Find where the given text appears and provide that cell's center as (x, y) coordinate. 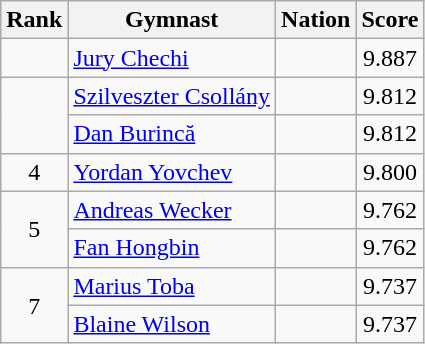
Jury Chechi (172, 58)
4 (34, 172)
Score (390, 20)
Yordan Yovchev (172, 172)
Andreas Wecker (172, 210)
Fan Hongbin (172, 248)
Szilveszter Csollány (172, 96)
Nation (316, 20)
7 (34, 305)
Blaine Wilson (172, 324)
Gymnast (172, 20)
Rank (34, 20)
9.800 (390, 172)
9.887 (390, 58)
5 (34, 229)
Dan Burincă (172, 134)
Marius Toba (172, 286)
